Search for the cell housing the specified text and yield its (x, y) center coordinate. 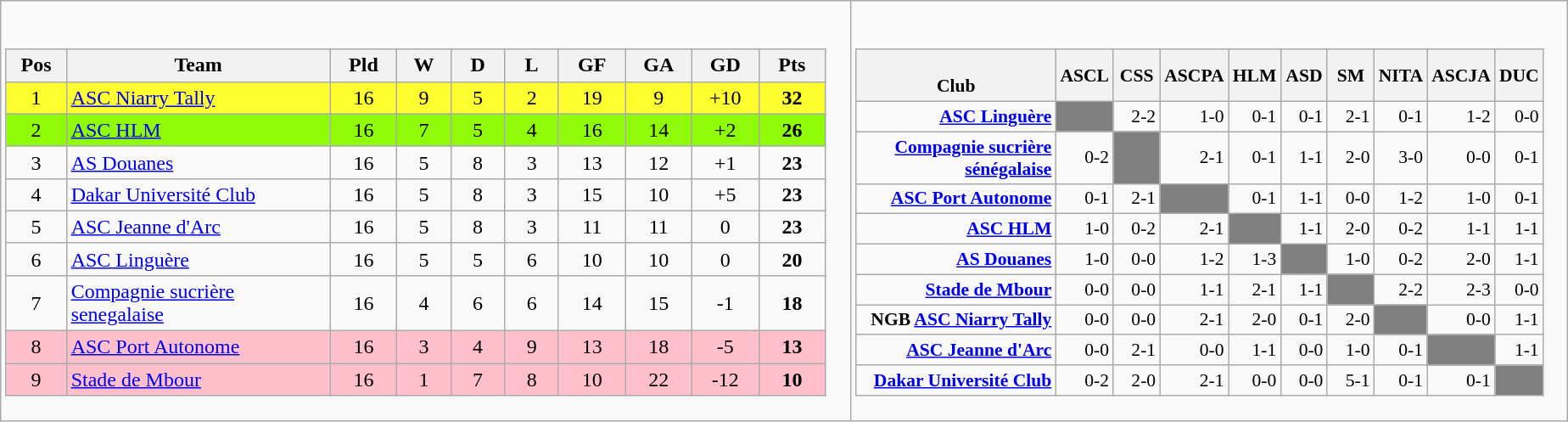
ASCPA (1194, 75)
GD (726, 65)
GA (658, 65)
ASC Niarry Tally (199, 98)
2-3 (1461, 290)
HLM (1255, 75)
Pos (36, 65)
+1 (726, 162)
NITA (1402, 75)
22 (658, 380)
Club (955, 75)
3-0 (1402, 158)
26 (792, 130)
DUC (1519, 75)
Compagnie sucrière senegalaise (199, 302)
+2 (726, 130)
Pld (363, 65)
W (424, 65)
ASCJA (1461, 75)
Pts (792, 65)
SM (1351, 75)
19 (592, 98)
+10 (726, 98)
NGB ASC Niarry Tally (955, 320)
L (532, 65)
-12 (726, 380)
D (478, 65)
GF (592, 65)
Compagnie sucrière sénégalaise (955, 158)
32 (792, 98)
12 (658, 162)
1-3 (1255, 259)
-1 (726, 302)
ASD (1303, 75)
5-1 (1351, 380)
ASCL (1084, 75)
CSS (1137, 75)
20 (792, 259)
-5 (726, 347)
+5 (726, 194)
Team (199, 65)
